Output the (X, Y) coordinate of the center of the cell containing the given text.  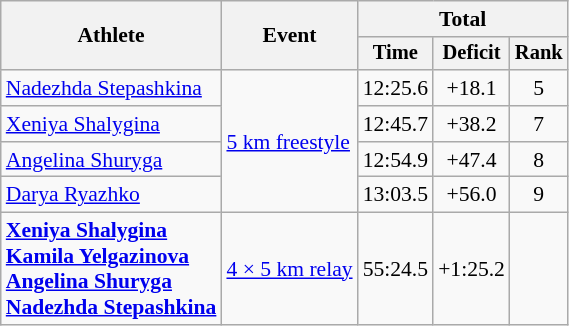
+18.1 (472, 88)
4 × 5 km relay (289, 269)
8 (539, 160)
Total (463, 19)
55:24.5 (396, 269)
Nadezhda Stepashkina (112, 88)
Xeniya Shalygina (112, 124)
+38.2 (472, 124)
12:25.6 (396, 88)
7 (539, 124)
Rank (539, 54)
13:03.5 (396, 195)
Athlete (112, 36)
Event (289, 36)
12:45.7 (396, 124)
Darya Ryazhko (112, 195)
Xeniya ShalyginaKamila YelgazinovaAngelina ShurygaNadezhda Stepashkina (112, 269)
Time (396, 54)
Deficit (472, 54)
Angelina Shuryga (112, 160)
+56.0 (472, 195)
9 (539, 195)
12:54.9 (396, 160)
5 km freestyle (289, 141)
5 (539, 88)
+1:25.2 (472, 269)
+47.4 (472, 160)
